Capture the cell that displays the provided text and extract its [X, Y] central coordinate. 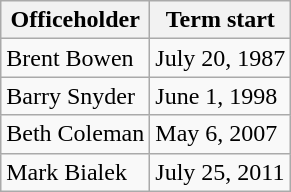
July 25, 2011 [220, 172]
Beth Coleman [76, 134]
Mark Bialek [76, 172]
July 20, 1987 [220, 58]
June 1, 1998 [220, 96]
Officeholder [76, 20]
May 6, 2007 [220, 134]
Term start [220, 20]
Brent Bowen [76, 58]
Barry Snyder [76, 96]
